Provide the (x, y) coordinate of the cell's center where the given text is located.  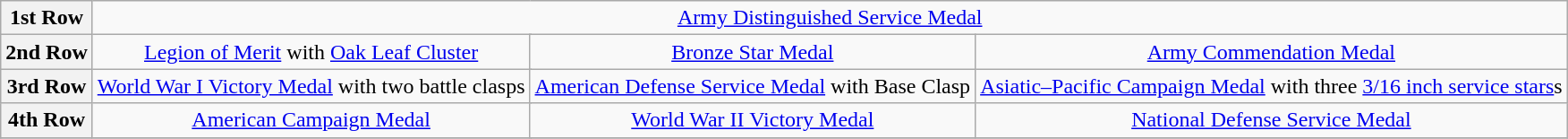
American Defense Service Medal with Base Clasp (753, 86)
4th Row (47, 120)
Army Commendation Medal (1272, 52)
Legion of Merit with Oak Leaf Cluster (311, 52)
2nd Row (47, 52)
3rd Row (47, 86)
Army Distinguished Service Medal (830, 18)
National Defense Service Medal (1272, 120)
Asiatic–Pacific Campaign Medal with three 3/16 inch service starss (1272, 86)
Bronze Star Medal (753, 52)
American Campaign Medal (311, 120)
1st Row (47, 18)
World War II Victory Medal (753, 120)
World War I Victory Medal with two battle clasps (311, 86)
